Locate the cell with the specified text and output its [x, y] center coordinate. 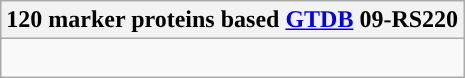
120 marker proteins based GTDB 09-RS220 [232, 20]
